Detect which cell encompasses the target text, then output its [X, Y] center coordinate. 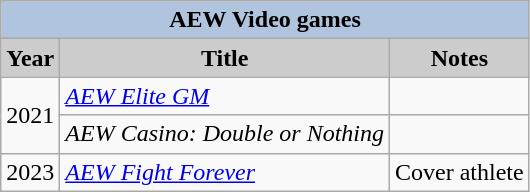
AEW Casino: Double or Nothing [225, 134]
AEW Video games [265, 20]
Title [225, 58]
Year [30, 58]
Cover athlete [460, 172]
Notes [460, 58]
AEW Fight Forever [225, 172]
2023 [30, 172]
2021 [30, 115]
AEW Elite GM [225, 96]
